Search for the cell housing the specified text and yield its [X, Y] center coordinate. 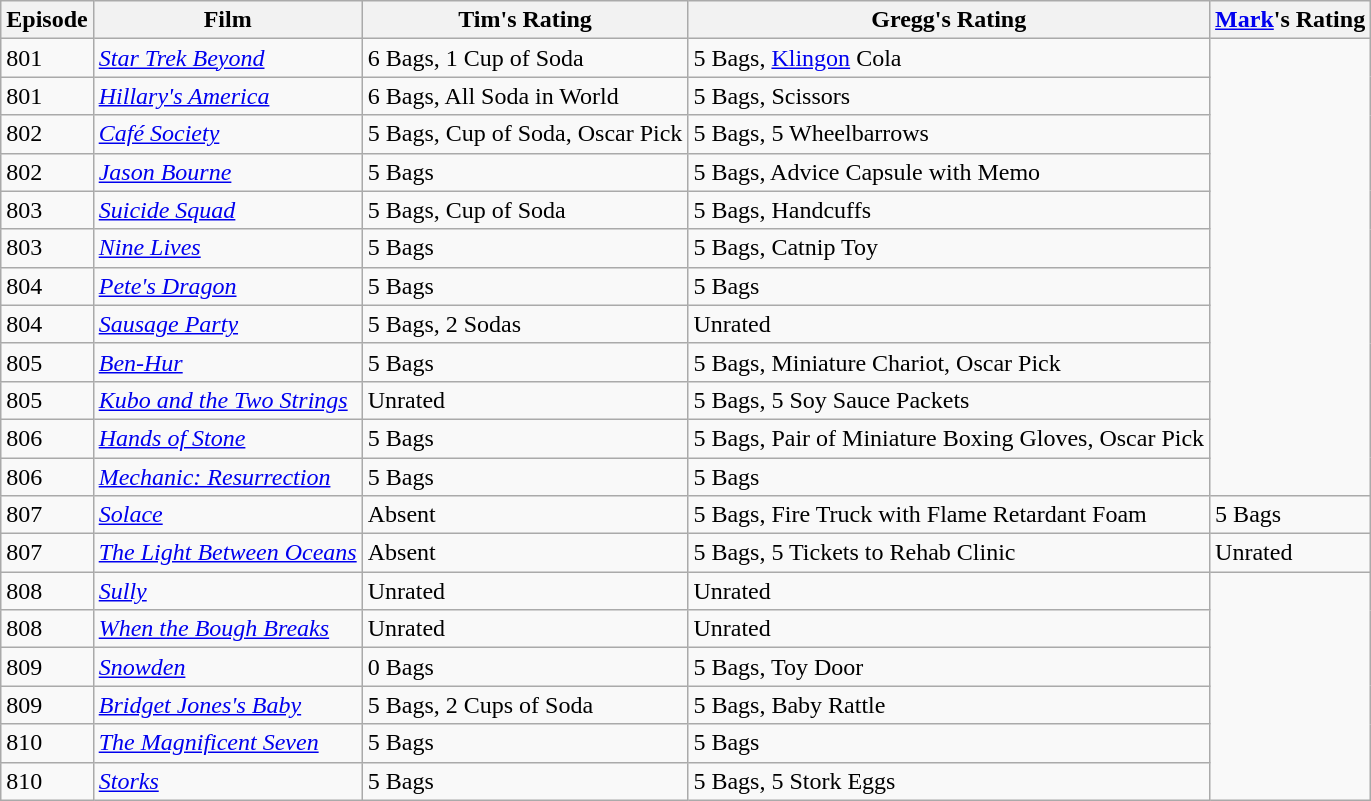
Kubo and the Two Strings [228, 400]
Star Trek Beyond [228, 58]
6 Bags, 1 Cup of Soda [525, 58]
5 Bags, Handcuffs [949, 210]
Suicide Squad [228, 210]
5 Bags, Miniature Chariot, Oscar Pick [949, 362]
Storks [228, 781]
Episode [47, 20]
5 Bags, 2 Cups of Soda [525, 705]
5 Bags, Baby Rattle [949, 705]
5 Bags, 2 Sodas [525, 324]
Snowden [228, 667]
5 Bags, Cup of Soda, Oscar Pick [525, 134]
5 Bags, Cup of Soda [525, 210]
Film [228, 20]
5 Bags, Catnip Toy [949, 248]
Tim's Rating [525, 20]
Bridget Jones's Baby [228, 705]
5 Bags, Klingon Cola [949, 58]
6 Bags, All Soda in World [525, 96]
5 Bags, Scissors [949, 96]
5 Bags, Fire Truck with Flame Retardant Foam [949, 515]
Solace [228, 515]
Ben-Hur [228, 362]
5 Bags, Pair of Miniature Boxing Gloves, Oscar Pick [949, 438]
Jason Bourne [228, 172]
5 Bags, 5 Stork Eggs [949, 781]
Hillary's America [228, 96]
Sausage Party [228, 324]
0 Bags [525, 667]
Sully [228, 591]
5 Bags, 5 Soy Sauce Packets [949, 400]
Café Society [228, 134]
5 Bags, 5 Wheelbarrows [949, 134]
Nine Lives [228, 248]
When the Bough Breaks [228, 629]
Mark's Rating [1290, 20]
The Light Between Oceans [228, 553]
5 Bags, Toy Door [949, 667]
5 Bags, Advice Capsule with Memo [949, 172]
Gregg's Rating [949, 20]
5 Bags, 5 Tickets to Rehab Clinic [949, 553]
Pete's Dragon [228, 286]
Hands of Stone [228, 438]
The Magnificent Seven [228, 743]
Mechanic: Resurrection [228, 477]
